For the text-containing cell, return its midpoint in (X, Y) coordinate format. 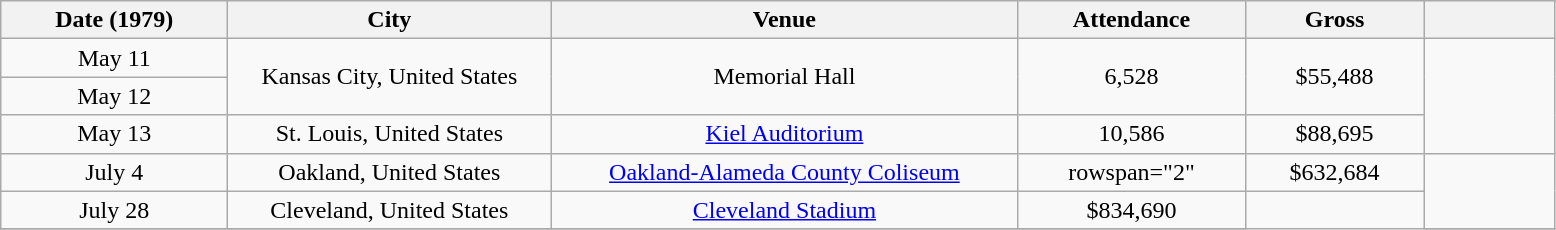
Venue (784, 20)
Memorial Hall (784, 77)
Oakland, United States (390, 172)
$88,695 (1334, 134)
$55,488 (1334, 77)
Attendance (1132, 20)
May 12 (114, 96)
City (390, 20)
July 28 (114, 210)
$632,684 (1334, 172)
Cleveland Stadium (784, 210)
Date (1979) (114, 20)
Gross (1334, 20)
10,586 (1132, 134)
rowspan="2" (1132, 172)
Oakland-Alameda County Coliseum (784, 172)
Kiel Auditorium (784, 134)
May 11 (114, 58)
July 4 (114, 172)
6,528 (1132, 77)
St. Louis, United States (390, 134)
May 13 (114, 134)
$834,690 (1132, 210)
Cleveland, United States (390, 210)
Kansas City, United States (390, 77)
